Detect which cell encompasses the target text, then output its [x, y] center coordinate. 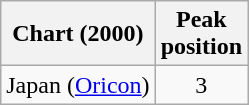
3 [201, 85]
Peakposition [201, 34]
Japan (Oricon) [78, 85]
Chart (2000) [78, 34]
